Scan for the cell matching the given text and deliver its (x, y) coordinate at center. 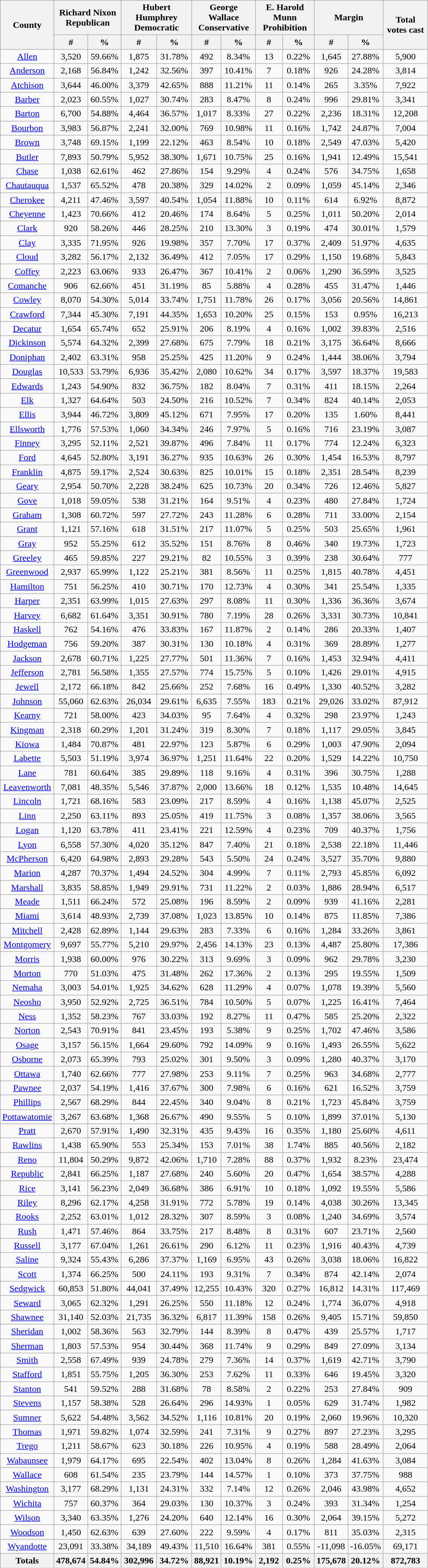
12,255 (207, 1288)
30.26% (365, 1203)
Pawnee (27, 1088)
8.27% (238, 1016)
6,682 (71, 615)
Geary (27, 486)
480 (331, 501)
10.20% (238, 314)
25.80% (365, 945)
29.78% (365, 959)
1,751 (207, 300)
61.54% (105, 1475)
1,023 (207, 916)
25.66% (174, 687)
847 (207, 844)
2,402 (71, 357)
588 (331, 1446)
Linn (27, 816)
1,199 (139, 142)
Stevens (27, 1403)
369 (331, 644)
47.03% (365, 142)
23.79% (174, 1475)
57.16% (105, 529)
3,157 (71, 1045)
11.21% (238, 85)
2,543 (71, 1031)
Dickinson (27, 343)
1,490 (139, 1131)
3,170 (405, 1059)
0.32% (298, 715)
4,020 (139, 844)
4,211 (71, 200)
64.32% (105, 343)
2,281 (405, 902)
71.95% (105, 243)
2,521 (139, 443)
28.32% (174, 1217)
288 (139, 1389)
3,644 (71, 85)
35.70% (365, 859)
Ness (27, 1016)
300 (207, 1088)
726 (331, 486)
63.99% (105, 601)
7.36% (238, 1360)
Greenwood (27, 572)
Osage (27, 1045)
29,026 (331, 701)
4,645 (71, 458)
1,511 (71, 902)
7.55% (238, 701)
16.64% (238, 1546)
3,574 (405, 1217)
51.03% (105, 973)
12.49% (365, 157)
29.21% (174, 558)
Rooks (27, 1217)
206 (207, 329)
1,330 (331, 687)
538 (139, 501)
832 (139, 386)
625 (207, 486)
1,444 (331, 357)
18.15% (365, 386)
31.91% (174, 1203)
38.24% (174, 486)
20.46% (174, 214)
25.08% (174, 902)
58.85% (105, 887)
6,323 (405, 443)
8.33% (238, 114)
44,041 (139, 1288)
20.33% (365, 629)
235 (139, 1475)
65.52% (105, 185)
10.55% (238, 558)
33.26% (365, 930)
10.19% (238, 1560)
42.71% (365, 1360)
Chautauqua (27, 185)
1,509 (405, 973)
43.98% (365, 1489)
175,678 (331, 1560)
9.55% (238, 1117)
Miami (27, 916)
1,494 (139, 873)
29.05% (365, 730)
Woodson (27, 1532)
8.19% (238, 329)
286 (331, 629)
3,527 (331, 859)
182 (207, 386)
26.64% (174, 1403)
59.20% (105, 644)
24.11% (174, 1274)
1,645 (331, 56)
15,541 (405, 157)
387 (139, 644)
52.92% (105, 1002)
11.36% (238, 658)
14,861 (405, 300)
10.50% (238, 1002)
14.13% (238, 945)
4,915 (405, 673)
Haskell (27, 629)
Crawford (27, 314)
25.57% (365, 1331)
210 (207, 228)
23,474 (405, 1160)
Sheridan (27, 1331)
51.97% (365, 243)
36.51% (174, 1002)
1,251 (207, 758)
2,549 (331, 142)
37.87% (174, 787)
3,351 (139, 615)
56.15% (105, 1045)
474 (331, 228)
792 (207, 1045)
3,230 (405, 959)
60.37% (105, 1503)
402 (207, 1460)
1,664 (139, 1045)
2,725 (139, 1002)
Atchison (27, 85)
34.03% (174, 715)
3,340 (71, 1518)
36.57% (174, 114)
1,078 (331, 988)
64.98% (105, 859)
Edwards (27, 386)
2,525 (405, 801)
462 (139, 171)
793 (139, 1059)
24.87% (365, 128)
541 (71, 1389)
1,201 (139, 730)
842 (139, 687)
30.31% (174, 644)
1,131 (139, 1489)
4,411 (405, 658)
7.14% (238, 1489)
0.46% (298, 543)
Hubert HumphreyDemocratic (157, 18)
Mitchell (27, 930)
221 (207, 830)
Anderson (27, 71)
2,346 (405, 185)
Cherokee (27, 200)
695 (139, 1460)
54.16% (105, 629)
11.74% (238, 1346)
64.17% (105, 1460)
52.11% (105, 443)
216 (207, 400)
1,971 (71, 1432)
39.15% (365, 1518)
56.84% (105, 71)
13.04% (238, 1460)
1,261 (139, 1245)
15.71% (365, 1317)
78 (207, 1389)
25.20% (365, 1016)
1,017 (207, 114)
10.81% (238, 1417)
36.49% (174, 257)
4.99% (238, 873)
Hodgeman (27, 644)
27.77% (174, 658)
476 (139, 629)
164 (207, 501)
781 (71, 773)
3,520 (71, 56)
0.55% (298, 1546)
Total votes cast (405, 25)
9,405 (331, 1317)
8.58% (238, 1389)
-16.05% (365, 1546)
1,941 (331, 157)
183 (269, 701)
1,117 (331, 730)
60.29% (105, 730)
9.69% (238, 959)
65.39% (105, 1059)
11,804 (71, 1160)
37.08% (174, 916)
29.89% (174, 773)
2,670 (71, 1131)
Leavenworth (27, 787)
439 (331, 1331)
1,407 (405, 629)
31.74% (365, 1403)
Bourbon (27, 128)
1,815 (331, 572)
1,803 (71, 1346)
721 (71, 715)
3,056 (331, 300)
88,921 (207, 1560)
762 (71, 629)
88 (269, 1160)
40.54% (174, 200)
59.82% (105, 1432)
8,797 (405, 458)
1,742 (331, 128)
10,320 (405, 1417)
30.64% (365, 558)
-11,098 (331, 1546)
30.71% (174, 586)
0.95% (365, 314)
3,065 (71, 1303)
297 (207, 601)
296 (207, 1403)
1,327 (71, 400)
5.78% (238, 1203)
410 (139, 586)
6,700 (71, 114)
4,611 (405, 1131)
118 (207, 773)
3,586 (405, 1031)
2,192 (269, 1560)
1,535 (331, 787)
6,936 (139, 371)
33.00% (365, 515)
2,678 (71, 658)
54.01% (105, 988)
920 (71, 228)
3,267 (71, 1117)
40.78% (365, 572)
2,538 (331, 844)
87,912 (405, 701)
45.12% (174, 414)
33.75% (174, 1231)
38.57% (365, 1174)
646 (331, 1375)
51.80% (105, 1288)
1,254 (405, 1503)
463 (207, 142)
29.01% (365, 673)
9.31% (238, 1274)
58.38% (105, 1403)
652 (139, 329)
27.98% (174, 1073)
954 (139, 1346)
196 (207, 902)
Reno (27, 1160)
33.03% (174, 1016)
18.37% (365, 371)
Wichita (27, 1503)
Norton (27, 1031)
40.56% (365, 1145)
54.84% (105, 1560)
30.73% (365, 615)
301 (207, 1059)
4,739 (405, 1245)
70.91% (105, 1031)
1,426 (331, 673)
Montgomery (27, 945)
4,038 (331, 1203)
13,345 (405, 1203)
48.93% (105, 916)
2,409 (331, 243)
373 (331, 1475)
2,781 (71, 673)
25.21% (174, 572)
7.68% (238, 687)
30.44% (174, 1346)
7,191 (139, 314)
304 (207, 873)
19 (269, 1203)
63.01% (105, 1217)
McPherson (27, 859)
933 (139, 271)
59.66% (105, 56)
7.84% (238, 443)
23.09% (174, 801)
68.16% (105, 801)
Lyon (27, 844)
1,138 (331, 801)
23.97% (365, 715)
8.39% (238, 1331)
9.11% (238, 1073)
Richard NixonRepublican (88, 18)
7,081 (71, 787)
Trego (27, 1446)
5,210 (139, 945)
3,038 (331, 1260)
35.03% (365, 1532)
49.43% (174, 1546)
37.49% (174, 1288)
42.06% (174, 1160)
16.52% (365, 1088)
475 (139, 973)
Labette (27, 758)
31.47% (365, 286)
Saline (27, 1260)
45.07% (365, 801)
2,094 (405, 744)
6,817 (207, 1317)
2,046 (331, 1489)
1,187 (139, 1174)
5,272 (405, 1518)
935 (207, 458)
65.90% (105, 1145)
885 (331, 1145)
63.35% (105, 1518)
7.97% (238, 429)
27.86% (174, 171)
Lane (27, 773)
8,239 (405, 472)
30.01% (365, 228)
0.15% (298, 314)
1.60% (365, 414)
11.22% (238, 887)
24.52% (174, 873)
23.19% (365, 429)
14.31% (365, 1288)
265 (331, 85)
45.84% (365, 1102)
59.52% (105, 1389)
37.37% (174, 1260)
Sherman (27, 1346)
419 (207, 816)
2,023 (71, 99)
31,140 (71, 1317)
1,961 (405, 529)
9.59% (238, 1532)
Nemaha (27, 988)
6.91% (238, 1188)
50.70% (105, 486)
57.46% (105, 1231)
36.97% (174, 758)
50.29% (105, 1160)
364 (139, 1503)
23,091 (71, 1546)
52.03% (105, 1317)
550 (207, 1303)
7.40% (238, 844)
55,060 (71, 701)
53.79% (105, 371)
Rawlins (27, 1145)
1,438 (71, 1145)
841 (139, 1031)
11.29% (238, 988)
36.30% (174, 1375)
2,428 (71, 930)
4,451 (405, 572)
34.34% (174, 429)
25.60% (365, 1131)
1,756 (405, 830)
27.23% (365, 1432)
27 (269, 114)
19.96% (365, 1417)
20.12% (365, 1560)
58.67% (105, 1446)
1,144 (139, 930)
16.41% (365, 1002)
11.64% (238, 758)
22.54% (174, 1460)
George WallaceConservative (224, 18)
10.01% (238, 472)
29.91% (174, 887)
Totals (27, 1560)
1,280 (331, 1059)
28 (269, 615)
11.78% (238, 300)
1,116 (207, 1417)
31.78% (174, 56)
40.52% (365, 687)
29.63% (174, 930)
1,368 (139, 1117)
368 (207, 1346)
56.17% (105, 257)
825 (207, 472)
2,841 (71, 1174)
Phillips (27, 1102)
63.31% (105, 357)
6.12% (238, 1245)
500 (139, 1274)
1,702 (331, 1031)
43 (269, 1260)
2,074 (405, 1274)
46.72% (105, 414)
252 (207, 687)
Smith (27, 1360)
58.36% (105, 1331)
24 (269, 859)
14.57% (238, 1475)
1,932 (331, 1160)
1,242 (139, 71)
22.97% (174, 744)
1,875 (139, 56)
54.90% (105, 386)
528 (139, 1403)
27.09% (365, 1346)
1,038 (71, 171)
2,049 (139, 1188)
1,060 (139, 429)
1,740 (71, 1073)
1,916 (331, 1245)
Jewell (27, 687)
34,189 (139, 1546)
34.72% (174, 1560)
38.30% (174, 157)
24.78% (174, 1360)
Finney (27, 443)
320 (269, 1288)
872,783 (405, 1560)
5,420 (405, 142)
4,464 (139, 114)
63.11% (105, 816)
7.19% (238, 615)
18.31% (365, 114)
386 (207, 1188)
3,674 (405, 601)
1,277 (405, 644)
25.02% (174, 1059)
14.22% (365, 758)
16,822 (405, 1260)
1,120 (71, 830)
29.81% (365, 99)
5.50% (238, 859)
7,922 (405, 85)
6,092 (405, 873)
123 (207, 744)
1,352 (71, 1016)
Greeley (27, 558)
3,003 (71, 988)
3,950 (71, 1002)
290 (207, 1245)
769 (207, 128)
50.20% (365, 214)
48.35% (105, 787)
Logan (27, 830)
40.14% (365, 400)
435 (207, 1131)
1,027 (139, 99)
367 (207, 271)
15 (269, 472)
34.52% (174, 1417)
69,171 (405, 1546)
82 (207, 558)
59.05% (105, 501)
60.72% (105, 515)
341 (331, 586)
14.09% (238, 1045)
1,925 (139, 988)
478,674 (71, 1560)
1,335 (405, 586)
478 (139, 185)
222 (207, 1532)
1,899 (331, 1117)
Jefferson (27, 673)
Riley (27, 1203)
2,154 (405, 515)
Kiowa (27, 744)
298 (331, 715)
9.16% (238, 773)
66.18% (105, 687)
70.66% (105, 214)
2,014 (405, 214)
35.42% (174, 371)
1,157 (71, 1403)
1,290 (331, 271)
7,464 (405, 1002)
Thomas (27, 1432)
14.02% (238, 185)
56.58% (105, 673)
70.37% (105, 873)
30.22% (174, 959)
32.31% (174, 1131)
2,560 (405, 1231)
1,012 (139, 1217)
6,635 (207, 701)
3,861 (405, 930)
61.64% (105, 615)
2,080 (207, 371)
1,276 (139, 1518)
8.47% (238, 99)
563 (139, 1331)
57.30% (105, 844)
3,175 (331, 343)
9,324 (71, 1260)
10.98% (238, 128)
32.59% (174, 1432)
1,059 (331, 185)
County (27, 25)
952 (71, 543)
11.20% (238, 357)
8,296 (71, 1203)
Gray (27, 543)
16,812 (331, 1288)
262 (207, 973)
11,446 (405, 844)
2,132 (139, 257)
393 (331, 1503)
158 (269, 1317)
640 (207, 1518)
849 (331, 1346)
174 (207, 214)
332 (207, 1489)
451 (139, 286)
874 (331, 1274)
1,619 (331, 1360)
7.05% (238, 257)
2,456 (207, 945)
1,949 (139, 887)
63.68% (105, 1117)
28.25% (174, 228)
36.32% (174, 1317)
31.19% (174, 286)
11.18% (238, 1303)
7,344 (71, 314)
7.70% (238, 243)
26.67% (174, 1117)
26.25% (174, 1303)
909 (405, 1389)
22.18% (365, 844)
1,355 (139, 673)
46.00% (105, 85)
31.34% (365, 1503)
32.79% (174, 1331)
151 (207, 543)
19,583 (405, 371)
37.75% (365, 1475)
1,003 (331, 744)
1,851 (71, 1375)
23.41% (174, 830)
240 (207, 1174)
5,546 (139, 787)
607 (331, 1231)
55.25% (105, 543)
36.68% (174, 1188)
709 (331, 830)
Harper (27, 601)
35.52% (174, 543)
243 (207, 515)
9.04% (238, 1102)
4,258 (139, 1203)
60.71% (105, 658)
329 (207, 185)
15.75% (238, 673)
906 (71, 286)
6,420 (71, 859)
10.75% (238, 157)
14 (269, 1360)
9,872 (139, 1160)
1,288 (405, 773)
44.35% (174, 314)
2,739 (139, 916)
5,843 (405, 257)
Marshall (27, 887)
3,341 (405, 99)
33.02% (365, 701)
31.68% (174, 1389)
26.61% (174, 1245)
572 (139, 902)
35.12% (174, 844)
10.18% (238, 644)
31.21% (174, 501)
40.43% (365, 1245)
Stanton (27, 1389)
11.85% (365, 916)
8.30% (238, 730)
2,399 (139, 343)
6,517 (405, 887)
29.60% (174, 1045)
751 (71, 586)
1,454 (331, 458)
28.54% (365, 472)
39.87% (174, 443)
11.88% (238, 200)
Stafford (27, 1375)
1,529 (331, 758)
6.92% (365, 200)
62.17% (105, 1203)
25.54% (365, 586)
55.43% (105, 1260)
21,735 (139, 1317)
12,208 (405, 114)
1,336 (331, 601)
963 (331, 1073)
Cloud (27, 257)
1,291 (139, 1303)
1,054 (207, 200)
29.97% (174, 945)
385 (139, 773)
988 (405, 1475)
279 (207, 1360)
319 (207, 730)
3,835 (71, 887)
58.26% (105, 228)
5,900 (405, 56)
Ellis (27, 414)
2,777 (405, 1073)
Decatur (27, 329)
3,983 (71, 128)
614 (331, 200)
585 (331, 1016)
Meade (27, 902)
Washington (27, 1489)
Barber (27, 99)
Barton (27, 114)
756 (71, 644)
811 (331, 1532)
897 (331, 1432)
4,652 (405, 1489)
12.14% (238, 1518)
Margin (349, 18)
9.50% (238, 1059)
1,121 (71, 529)
396 (331, 773)
1,493 (331, 1045)
Comanche (27, 286)
33.74% (174, 300)
27.57% (174, 673)
7.28% (238, 1160)
36.75% (174, 386)
7,893 (71, 157)
246 (207, 429)
1,423 (71, 214)
66.24% (105, 902)
10.62% (238, 371)
65.99% (105, 572)
2,937 (71, 572)
Wallace (27, 1475)
996 (331, 99)
1,240 (331, 1217)
543 (207, 859)
481 (139, 744)
Osborne (27, 1059)
135 (331, 414)
29.61% (174, 701)
11,510 (207, 1546)
0.33% (298, 1375)
1,658 (405, 171)
1,938 (71, 959)
1,717 (405, 1331)
3,790 (405, 1360)
0.05% (298, 1403)
13 (269, 56)
0.12% (298, 787)
455 (331, 286)
85 (207, 286)
1.74% (298, 1145)
3.35% (365, 85)
19.73% (365, 543)
Pratt (27, 1131)
14.93% (238, 1403)
501 (207, 658)
2,182 (405, 1145)
9.29% (238, 171)
8.48% (238, 1231)
4,288 (405, 1174)
Morris (27, 959)
65.74% (105, 329)
Hamilton (27, 586)
12.73% (238, 586)
Scott (27, 1274)
45.85% (365, 873)
10,750 (405, 758)
11.39% (238, 1317)
30.75% (365, 773)
2,250 (71, 816)
824 (331, 400)
17.36% (238, 973)
731 (207, 887)
1,453 (331, 658)
60,853 (71, 1288)
17,386 (405, 945)
24.50% (174, 400)
226 (207, 1446)
1,776 (71, 429)
0.03% (298, 887)
3,748 (71, 142)
2,893 (139, 859)
50.79% (105, 157)
3,320 (405, 1375)
958 (139, 357)
Douglas (27, 371)
34.62% (174, 988)
0.06% (298, 271)
5.60% (238, 1174)
27.72% (174, 515)
8.34% (238, 56)
54.19% (105, 1088)
30.63% (174, 472)
25.25% (174, 357)
22.12% (174, 142)
1,416 (139, 1088)
11.28% (238, 515)
36.36% (365, 601)
628 (207, 988)
60.64% (105, 773)
1,169 (207, 1260)
25.05% (174, 816)
1,092 (331, 1188)
24.31% (174, 1489)
54.88% (105, 114)
70.87% (105, 744)
Pottawatomie (27, 1117)
3,565 (405, 816)
893 (139, 816)
2,228 (139, 486)
56.23% (105, 1188)
24.20% (174, 1518)
1,308 (71, 515)
58.00% (105, 715)
6,286 (139, 1260)
295 (331, 973)
13.66% (238, 787)
2,558 (71, 1360)
3,614 (71, 916)
597 (139, 515)
3,944 (71, 414)
8.54% (238, 142)
10,841 (405, 615)
1,724 (405, 501)
2,073 (71, 1059)
1,446 (405, 286)
Jackson (27, 658)
11.07% (238, 529)
36.07% (365, 1303)
117,469 (405, 1288)
962 (331, 959)
Elk (27, 400)
864 (139, 1231)
25.65% (365, 529)
7.95% (238, 414)
36.64% (365, 343)
7.79% (238, 343)
12.59% (238, 830)
2,168 (71, 71)
3,814 (405, 71)
8.56% (238, 572)
1,982 (405, 1403)
1,074 (139, 1432)
34.75% (365, 171)
492 (207, 56)
5,827 (405, 486)
1,537 (71, 185)
Gove (27, 501)
13.30% (238, 228)
41.63% (365, 1460)
3,845 (405, 730)
Johnson (27, 701)
3,794 (405, 357)
3,087 (405, 429)
167 (207, 629)
976 (139, 959)
Franklin (27, 472)
16,213 (405, 314)
9,880 (405, 859)
767 (139, 1016)
16.53% (365, 458)
425 (207, 357)
1,122 (139, 572)
26.55% (365, 1045)
32.00% (174, 128)
671 (207, 414)
57.91% (105, 1131)
Marion (27, 873)
28.94% (365, 887)
Cowley (27, 300)
629 (331, 1403)
2,252 (71, 1217)
7.33% (238, 930)
Ford (27, 458)
9.51% (238, 501)
780 (207, 615)
1,150 (331, 257)
6,558 (71, 844)
7.62% (238, 1375)
Clark (27, 228)
Wilson (27, 1518)
2,318 (71, 730)
33.83% (174, 629)
20.38% (174, 185)
1,653 (207, 314)
10,533 (71, 371)
Ellsworth (27, 429)
33.38% (105, 1546)
3,974 (139, 758)
27.60% (174, 1532)
2,000 (207, 787)
12.24% (365, 443)
154 (207, 171)
5,014 (139, 300)
608 (71, 1475)
3,141 (71, 1188)
56.87% (105, 128)
5,952 (139, 157)
10.63% (238, 458)
Ottawa (27, 1073)
4,635 (405, 243)
238 (331, 558)
37.67% (174, 1088)
446 (139, 228)
1,450 (71, 1532)
59.17% (105, 472)
38 (269, 1145)
42.14% (365, 1274)
2,524 (139, 472)
618 (139, 529)
1,774 (331, 1303)
30.91% (174, 615)
42.65% (174, 85)
Butler (27, 157)
1,015 (139, 601)
3,525 (405, 271)
5,574 (71, 343)
4,487 (331, 945)
58.23% (105, 1016)
62.32% (105, 1303)
39.83% (365, 329)
757 (71, 1503)
2,037 (71, 1088)
62.61% (105, 171)
10.37% (238, 1503)
Neosho (27, 1002)
0.39% (298, 558)
1,484 (71, 744)
21 (269, 844)
7,386 (405, 916)
3,562 (139, 1417)
621 (331, 1088)
2,236 (331, 114)
52.80% (105, 458)
1,721 (71, 801)
2,060 (331, 1417)
47.90% (365, 744)
639 (139, 1532)
3,084 (405, 1460)
64.64% (105, 400)
67.04% (105, 1245)
13.85% (238, 916)
19.98% (174, 243)
36.27% (174, 458)
1,671 (207, 157)
307 (207, 1217)
170 (207, 586)
55.75% (105, 1375)
Republic (27, 1174)
11.87% (238, 629)
2,322 (405, 1016)
Lincoln (27, 801)
7.64% (238, 715)
623 (139, 1446)
60.00% (105, 959)
25.91% (174, 329)
69.15% (105, 142)
63.06% (105, 271)
Sedgwick (27, 1288)
10.48% (365, 787)
716 (331, 429)
62.89% (105, 930)
8,441 (405, 414)
490 (207, 1117)
51.19% (105, 758)
Graham (27, 515)
1,374 (71, 1274)
41.16% (365, 902)
36.59% (365, 271)
553 (139, 1145)
Cheyenne (27, 214)
31.24% (174, 730)
1,180 (331, 1131)
2,954 (71, 486)
95 (207, 715)
31.51% (174, 529)
302,996 (139, 1560)
Doniphan (27, 357)
465 (71, 558)
32.56% (174, 71)
583 (139, 801)
30.18% (174, 1446)
875 (331, 916)
1,357 (331, 816)
37.01% (365, 1117)
5.87% (238, 744)
Rush (27, 1231)
23 (269, 945)
8,070 (71, 300)
28.89% (365, 644)
29.28% (174, 859)
496 (207, 443)
3,379 (139, 85)
2,172 (71, 687)
20.56% (365, 300)
2,567 (71, 1102)
576 (331, 171)
Coffey (27, 271)
Sumner (27, 1417)
23.71% (365, 1231)
27.88% (365, 56)
8.23% (365, 1160)
18.06% (365, 1260)
Seward (27, 1303)
10.73% (238, 486)
7.01% (238, 1145)
54.30% (105, 300)
60.55% (105, 99)
2,241 (139, 128)
3,331 (331, 615)
Morton (27, 973)
Kingman (27, 730)
31.48% (174, 973)
7.31% (238, 1432)
612 (139, 543)
3,335 (71, 243)
2,315 (405, 1532)
9.43% (238, 1131)
Wabaunsee (27, 1460)
25.34% (174, 1145)
6.95% (238, 1260)
11.75% (238, 816)
63.78% (105, 830)
711 (331, 515)
313 (207, 959)
10.52% (238, 400)
3,134 (405, 1346)
1,471 (71, 1231)
67.49% (105, 1360)
Kearny (27, 715)
56.25% (105, 586)
55.77% (105, 945)
784 (207, 1002)
Shawnee (27, 1317)
397 (207, 71)
2,264 (405, 386)
45.14% (365, 185)
423 (139, 715)
34 (269, 371)
772 (207, 1203)
1,579 (405, 228)
24.28% (365, 71)
30.74% (174, 99)
27.63% (174, 601)
10.43% (238, 1288)
1,211 (71, 1446)
E. Harold MunnProhibition (285, 18)
4,918 (405, 1303)
357 (207, 243)
7,004 (405, 128)
34.68% (365, 1073)
26,034 (139, 701)
19.45% (365, 1375)
1,710 (207, 1160)
8.76% (238, 543)
8,872 (405, 200)
2,516 (405, 329)
1,011 (331, 214)
5,130 (405, 1117)
1,979 (71, 1460)
10.95% (238, 1446)
59.85% (105, 558)
Rice (27, 1188)
Clay (27, 243)
241 (207, 1432)
770 (71, 973)
844 (139, 1102)
Allen (27, 56)
Grant (27, 529)
8,666 (405, 343)
675 (207, 343)
1,205 (139, 1375)
8.64% (238, 214)
23.45% (174, 1031)
0.49% (298, 687)
22.45% (174, 1102)
54.48% (105, 1417)
1,886 (331, 887)
3,191 (139, 458)
19.68% (365, 257)
8.04% (238, 386)
7.98% (238, 1088)
5.88% (238, 286)
Wyandotte (27, 1546)
Harvey (27, 615)
Russell (27, 1245)
3,809 (139, 414)
192 (207, 1016)
9,697 (71, 945)
2,223 (71, 271)
5.38% (238, 1031)
29.03% (174, 1503)
22 (269, 758)
32.94% (365, 658)
45.30% (105, 314)
5,586 (405, 1188)
888 (207, 85)
2,053 (405, 400)
34.69% (365, 1217)
1,018 (71, 501)
0.35% (298, 1131)
227 (139, 558)
12.46% (365, 486)
4,287 (71, 873)
5,503 (71, 758)
2,793 (331, 873)
Brown (27, 142)
14,645 (405, 787)
28.49% (365, 1446)
5,560 (405, 988)
Chase (27, 171)
59,850 (405, 1317)
8.08% (238, 601)
26.47% (174, 271)
19.39% (365, 988)
4,875 (71, 472)
